Find where the given text appears and provide that cell's center as [X, Y] coordinate. 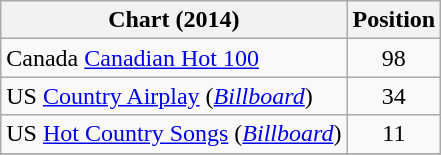
11 [394, 134]
US Country Airplay (Billboard) [174, 96]
34 [394, 96]
98 [394, 58]
Position [394, 20]
Canada Canadian Hot 100 [174, 58]
US Hot Country Songs (Billboard) [174, 134]
Chart (2014) [174, 20]
